Determine the [X, Y] coordinate at the center of the cell enclosing the given text.  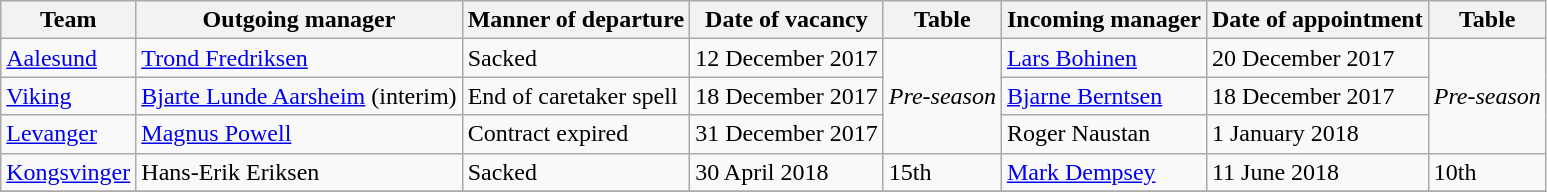
Contract expired [576, 134]
Hans-Erik Eriksen [299, 172]
Manner of departure [576, 20]
20 December 2017 [1317, 58]
Date of vacancy [787, 20]
Magnus Powell [299, 134]
Aalesund [68, 58]
Bjarne Berntsen [1104, 96]
Levanger [68, 134]
1 January 2018 [1317, 134]
Incoming manager [1104, 20]
Kongsvinger [68, 172]
12 December 2017 [787, 58]
Date of appointment [1317, 20]
10th [1487, 172]
15th [942, 172]
31 December 2017 [787, 134]
Trond Fredriksen [299, 58]
11 June 2018 [1317, 172]
Mark Dempsey [1104, 172]
Viking [68, 96]
Lars Bohinen [1104, 58]
End of caretaker spell [576, 96]
Team [68, 20]
Bjarte Lunde Aarsheim (interim) [299, 96]
Roger Naustan [1104, 134]
30 April 2018 [787, 172]
Outgoing manager [299, 20]
